Return the (x, y) coordinate for the center point of the cell that contains the specified text.  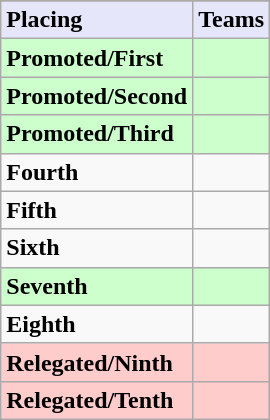
Placing (97, 20)
Relegated/Tenth (97, 400)
Relegated/Ninth (97, 362)
Eighth (97, 324)
Promoted/First (97, 58)
Promoted/Third (97, 134)
Seventh (97, 286)
Promoted/Second (97, 96)
Fifth (97, 210)
Fourth (97, 172)
Teams (232, 20)
Sixth (97, 248)
